Locate the cell with the specified text and output its [x, y] center coordinate. 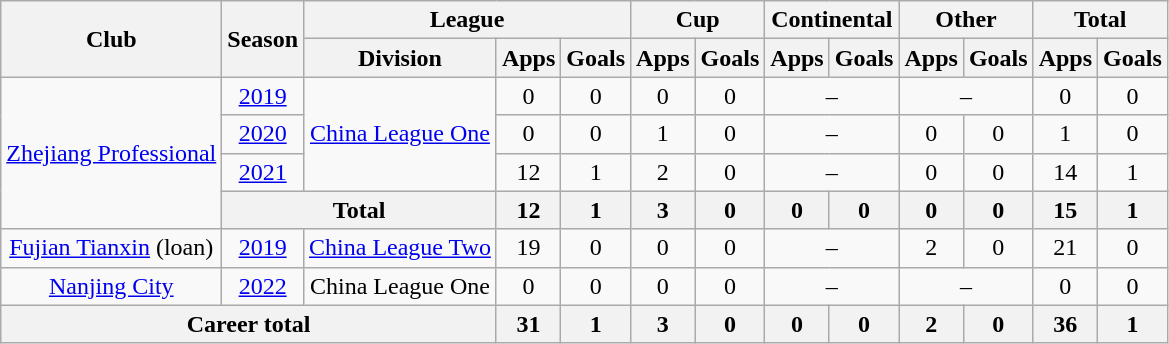
2021 [263, 172]
31 [528, 324]
China League Two [400, 248]
19 [528, 248]
Continental [832, 20]
League [468, 20]
36 [1065, 324]
Cup [698, 20]
Career total [249, 324]
Division [400, 58]
2022 [263, 286]
Season [263, 39]
Zhejiang Professional [112, 153]
2020 [263, 134]
14 [1065, 172]
Other [966, 20]
15 [1065, 210]
Club [112, 39]
21 [1065, 248]
Nanjing City [112, 286]
Fujian Tianxin (loan) [112, 248]
